Identify which cell holds the provided text, then report its (x, y) central coordinate. 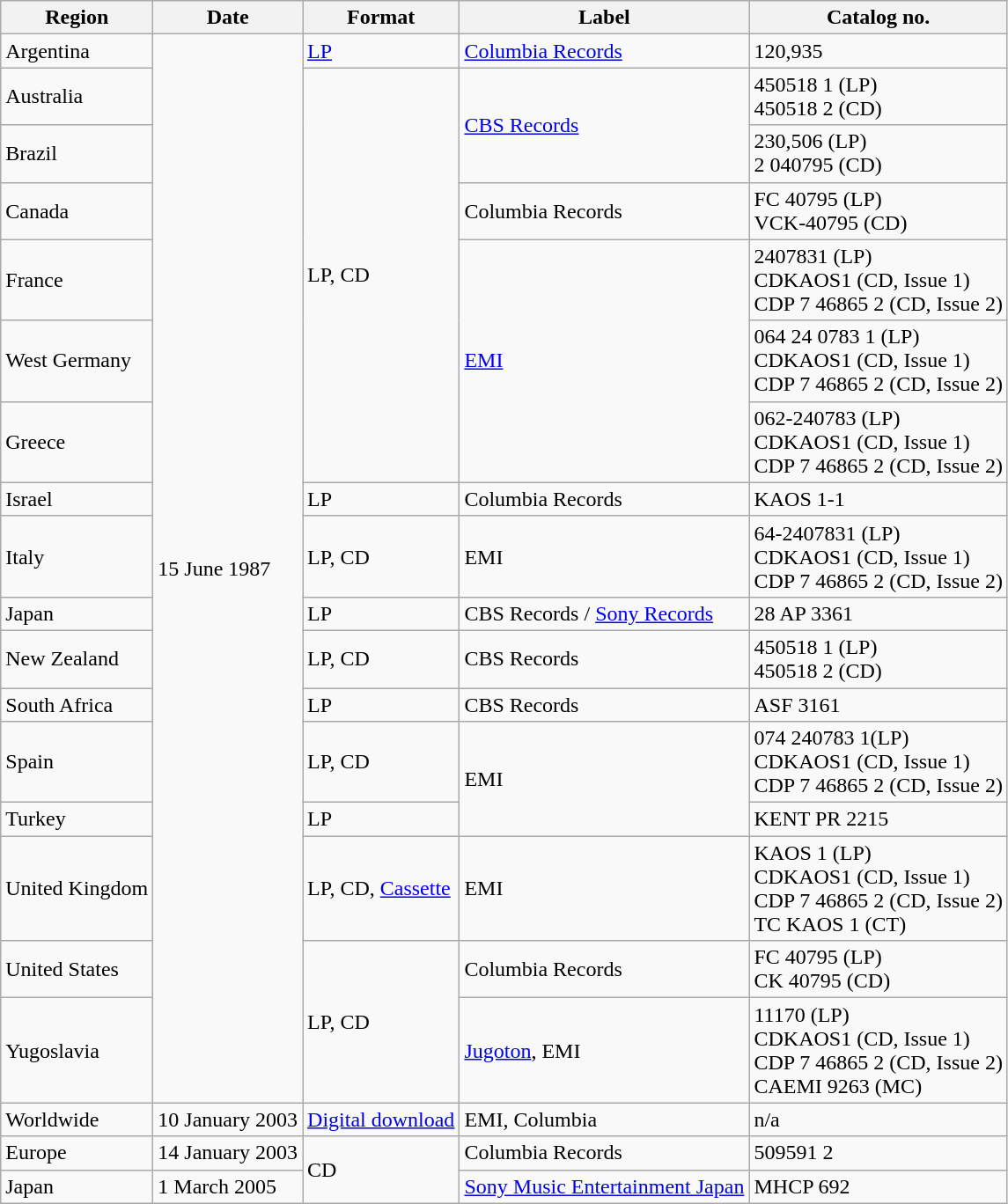
Israel (77, 499)
15 June 1987 (228, 569)
Argentina (77, 51)
South Africa (77, 705)
120,935 (879, 51)
EMI, Columbia (604, 1120)
Yugoslavia (77, 1051)
1 March 2005 (228, 1186)
CBS Records / Sony Records (604, 613)
11170 (LP)CDKAOS1 (CD, Issue 1)CDP 7 46865 2 (CD, Issue 2)CAEMI 9263 (MC) (879, 1051)
230,506 (LP)2 040795 (CD) (879, 153)
Format (381, 18)
Spain (77, 762)
FC 40795 (LP)CK 40795 (CD) (879, 970)
2407831 (LP)CDKAOS1 (CD, Issue 1)CDP 7 46865 2 (CD, Issue 2) (879, 280)
074 240783 1(LP)CDKAOS1 (CD, Issue 1)CDP 7 46865 2 (CD, Issue 2) (879, 762)
Italy (77, 556)
FC 40795 (LP)VCK-40795 (CD) (879, 211)
West Germany (77, 361)
Turkey (77, 819)
KAOS 1 (LP)CDKAOS1 (CD, Issue 1)CDP 7 46865 2 (CD, Issue 2)TC KAOS 1 (CT) (879, 889)
United Kingdom (77, 889)
KENT PR 2215 (879, 819)
MHCP 692 (879, 1186)
064 24 0783 1 (LP)CDKAOS1 (CD, Issue 1)CDP 7 46865 2 (CD, Issue 2) (879, 361)
Europe (77, 1153)
New Zealand (77, 658)
Canada (77, 211)
Worldwide (77, 1120)
509591 2 (879, 1153)
14 January 2003 (228, 1153)
Jugoton, EMI (604, 1051)
n/a (879, 1120)
Digital download (381, 1120)
Brazil (77, 153)
Region (77, 18)
France (77, 280)
062-240783 (LP)CDKAOS1 (CD, Issue 1)CDP 7 46865 2 (CD, Issue 2) (879, 442)
KAOS 1-1 (879, 499)
CD (381, 1170)
64-2407831 (LP)CDKAOS1 (CD, Issue 1)CDP 7 46865 2 (CD, Issue 2) (879, 556)
Label (604, 18)
Catalog no. (879, 18)
Greece (77, 442)
ASF 3161 (879, 705)
Australia (77, 97)
10 January 2003 (228, 1120)
28 AP 3361 (879, 613)
Date (228, 18)
LP, CD, Cassette (381, 889)
Sony Music Entertainment Japan (604, 1186)
United States (77, 970)
